Determine the (x, y) coordinate at the center of the cell enclosing the given text.  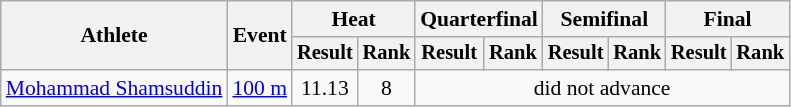
Semifinal (604, 19)
8 (387, 88)
Event (260, 36)
11.13 (325, 88)
Mohammad Shamsuddin (114, 88)
Heat (354, 19)
Final (728, 19)
Athlete (114, 36)
did not advance (602, 88)
Quarterfinal (479, 19)
100 m (260, 88)
